Search for the cell housing the specified text and yield its [x, y] center coordinate. 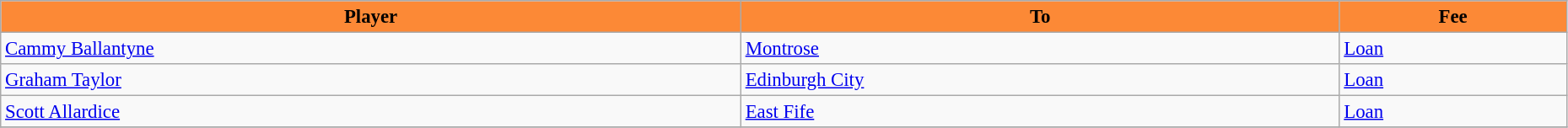
To [1040, 17]
Player [371, 17]
East Fife [1040, 112]
Edinburgh City [1040, 80]
Cammy Ballantyne [371, 49]
Scott Allardice [371, 112]
Graham Taylor [371, 80]
Fee [1452, 17]
Montrose [1040, 49]
